Output the [X, Y] coordinate of the center of the cell containing the given text.  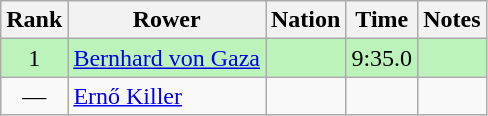
Rower [167, 20]
Nation [306, 20]
Ernő Killer [167, 96]
Rank [34, 20]
Notes [452, 20]
9:35.0 [382, 58]
— [34, 96]
Bernhard von Gaza [167, 58]
Time [382, 20]
1 [34, 58]
